Extract the (x, y) coordinate from the center of the cell holding the provided text.  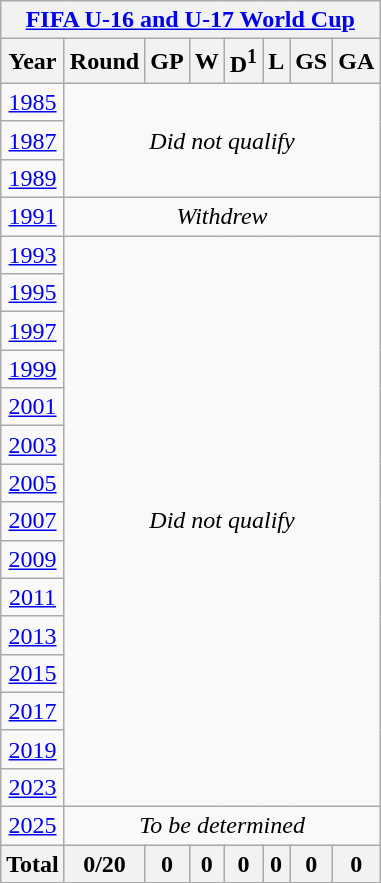
2019 (33, 749)
GS (312, 62)
Year (33, 62)
Withdrew (222, 217)
1995 (33, 293)
1985 (33, 102)
2007 (33, 521)
GP (167, 62)
2015 (33, 673)
2009 (33, 559)
2025 (33, 826)
1991 (33, 217)
D1 (243, 62)
2001 (33, 407)
1993 (33, 255)
1999 (33, 369)
2023 (33, 787)
FIFA U-16 and U-17 World Cup (190, 20)
2005 (33, 483)
1997 (33, 331)
0/20 (104, 864)
1989 (33, 178)
2017 (33, 711)
W (206, 62)
2011 (33, 597)
2003 (33, 445)
1987 (33, 140)
Total (33, 864)
L (276, 62)
To be determined (222, 826)
GA (356, 62)
Round (104, 62)
2013 (33, 635)
